Detect which cell encompasses the target text, then output its (x, y) center coordinate. 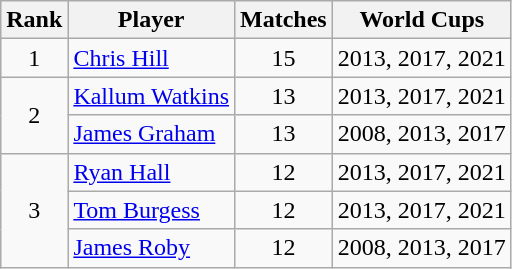
Tom Burgess (152, 210)
Chris Hill (152, 58)
Kallum Watkins (152, 96)
2 (34, 115)
James Graham (152, 134)
15 (284, 58)
Player (152, 20)
World Cups (422, 20)
Rank (34, 20)
Ryan Hall (152, 172)
1 (34, 58)
James Roby (152, 248)
Matches (284, 20)
3 (34, 210)
